Pinpoint the cell where the given text exists, returning its (x, y) midpoint coordinate. 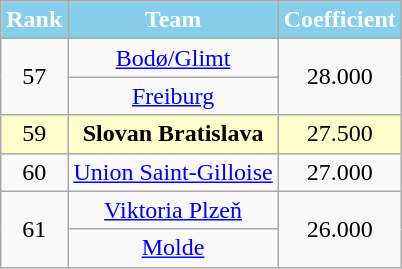
Rank (34, 20)
27.000 (340, 172)
Union Saint-Gilloise (173, 172)
Bodø/Glimt (173, 58)
Molde (173, 248)
26.000 (340, 229)
57 (34, 77)
Freiburg (173, 96)
Team (173, 20)
Viktoria Plzeň (173, 210)
Slovan Bratislava (173, 134)
27.500 (340, 134)
Coefficient (340, 20)
61 (34, 229)
60 (34, 172)
28.000 (340, 77)
59 (34, 134)
